Find where the given text appears and provide that cell's center as [X, Y] coordinate. 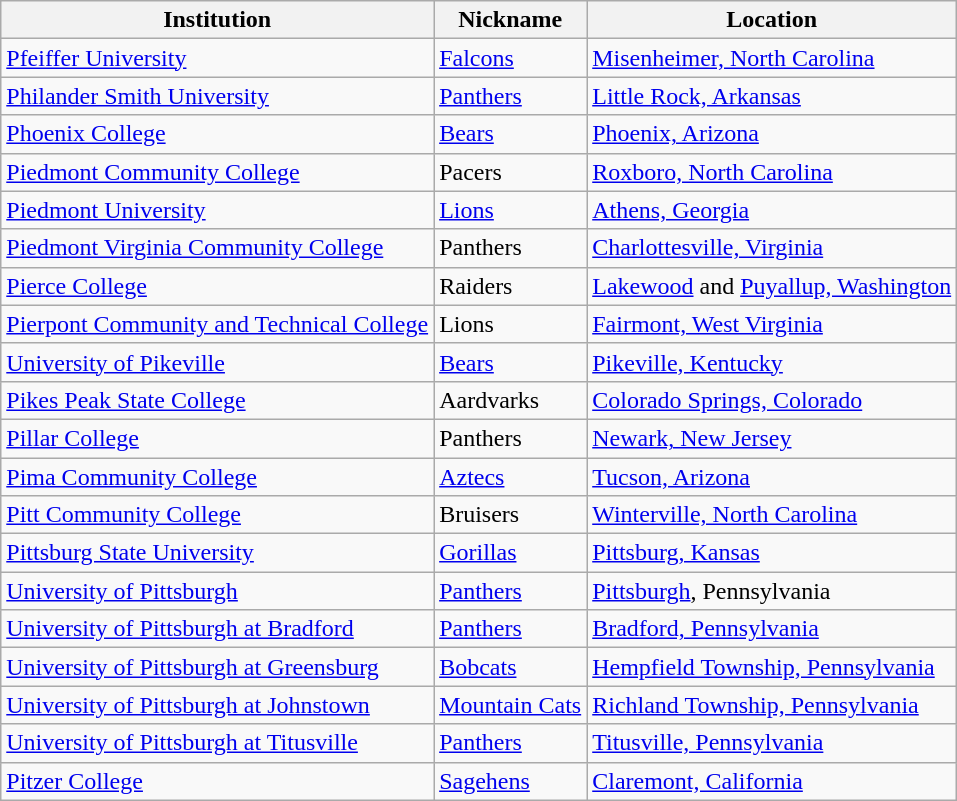
Pitt Community College [218, 515]
Aardvarks [510, 400]
Philander Smith University [218, 96]
University of Pittsburgh at Titusville [218, 743]
Little Rock, Arkansas [772, 96]
Location [772, 20]
Richland Township, Pennsylvania [772, 705]
Phoenix College [218, 134]
Piedmont University [218, 210]
Pittsburg State University [218, 553]
Bruisers [510, 515]
Sagehens [510, 781]
Hempfield Township, Pennsylvania [772, 667]
Athens, Georgia [772, 210]
Pierce College [218, 286]
Pfeiffer University [218, 58]
Bobcats [510, 667]
Tucson, Arizona [772, 477]
Piedmont Community College [218, 172]
Titusville, Pennsylvania [772, 743]
University of Pittsburgh at Bradford [218, 629]
Roxboro, North Carolina [772, 172]
Institution [218, 20]
Nickname [510, 20]
Pittsburgh, Pennsylvania [772, 591]
Winterville, North Carolina [772, 515]
University of Pittsburgh at Greensburg [218, 667]
Pikes Peak State College [218, 400]
Pacers [510, 172]
Pima Community College [218, 477]
Aztecs [510, 477]
Misenheimer, North Carolina [772, 58]
Falcons [510, 58]
University of Pikeville [218, 362]
Phoenix, Arizona [772, 134]
Gorillas [510, 553]
Bradford, Pennsylvania [772, 629]
Charlottesville, Virginia [772, 248]
Lakewood and Puyallup, Washington [772, 286]
Raiders [510, 286]
Piedmont Virginia Community College [218, 248]
Colorado Springs, Colorado [772, 400]
Mountain Cats [510, 705]
University of Pittsburgh [218, 591]
Pittsburg, Kansas [772, 553]
Claremont, California [772, 781]
Pikeville, Kentucky [772, 362]
Newark, New Jersey [772, 438]
Pillar College [218, 438]
Pitzer College [218, 781]
Fairmont, West Virginia [772, 324]
Pierpont Community and Technical College [218, 324]
University of Pittsburgh at Johnstown [218, 705]
